Return the (x, y) coordinate for the center point of the cell that contains the specified text.  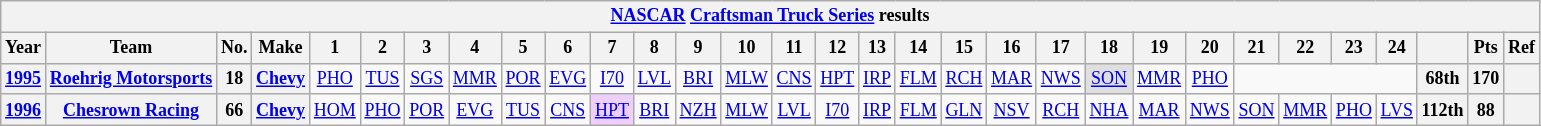
GLN (964, 110)
3 (427, 48)
16 (1012, 48)
10 (746, 48)
Chesrown Racing (130, 110)
NZH (698, 110)
112th (1442, 110)
1996 (24, 110)
2 (382, 48)
88 (1486, 110)
9 (698, 48)
NHA (1109, 110)
21 (1256, 48)
17 (1060, 48)
1995 (24, 78)
20 (1210, 48)
Make (281, 48)
22 (1306, 48)
19 (1160, 48)
NSV (1012, 110)
11 (794, 48)
6 (568, 48)
68th (1442, 78)
No. (234, 48)
Team (130, 48)
4 (474, 48)
5 (523, 48)
23 (1354, 48)
Pts (1486, 48)
HOM (334, 110)
8 (654, 48)
14 (918, 48)
24 (1396, 48)
Year (24, 48)
12 (838, 48)
66 (234, 110)
Roehrig Motorsports (130, 78)
NASCAR Craftsman Truck Series results (770, 16)
1 (334, 48)
SGS (427, 78)
LVS (1396, 110)
15 (964, 48)
13 (878, 48)
170 (1486, 78)
Ref (1522, 48)
7 (612, 48)
